Detect which cell encompasses the target text, then output its [X, Y] center coordinate. 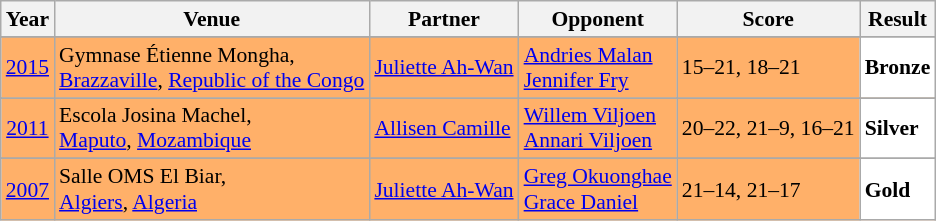
Andries Malan Jennifer Fry [598, 68]
20–22, 21–9, 16–21 [768, 128]
Opponent [598, 19]
Gold [898, 190]
Year [28, 19]
Bronze [898, 68]
Silver [898, 128]
15–21, 18–21 [768, 68]
Result [898, 19]
Venue [212, 19]
Gymnase Étienne Mongha,Brazzaville, Republic of the Congo [212, 68]
Score [768, 19]
Escola Josina Machel,Maputo, Mozambique [212, 128]
Greg Okuonghae Grace Daniel [598, 190]
2011 [28, 128]
Willem Viljoen Annari Viljoen [598, 128]
Partner [444, 19]
21–14, 21–17 [768, 190]
Allisen Camille [444, 128]
2015 [28, 68]
Salle OMS El Biar,Algiers, Algeria [212, 190]
2007 [28, 190]
